Find where the given text appears and provide that cell's center as [x, y] coordinate. 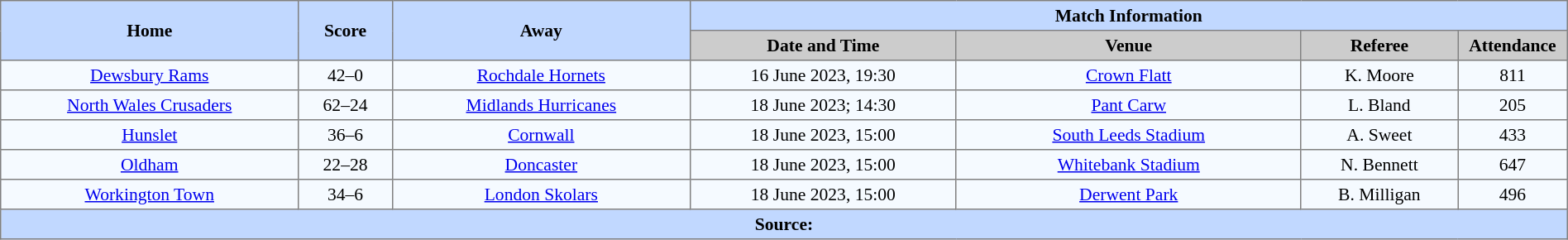
Oldham [150, 165]
22–28 [346, 165]
South Leeds Stadium [1128, 135]
Midlands Hurricanes [541, 105]
Workington Town [150, 194]
Venue [1128, 46]
A. Sweet [1379, 135]
34–6 [346, 194]
18 June 2023; 14:30 [823, 105]
Crown Flatt [1128, 75]
42–0 [346, 75]
Home [150, 31]
496 [1513, 194]
Attendance [1513, 46]
16 June 2023, 19:30 [823, 75]
Cornwall [541, 135]
B. Milligan [1379, 194]
36–6 [346, 135]
Whitebank Stadium [1128, 165]
Dewsbury Rams [150, 75]
205 [1513, 105]
647 [1513, 165]
Pant Carw [1128, 105]
Derwent Park [1128, 194]
Source: [784, 224]
Match Information [1128, 16]
London Skolars [541, 194]
Away [541, 31]
62–24 [346, 105]
Doncaster [541, 165]
Referee [1379, 46]
Date and Time [823, 46]
North Wales Crusaders [150, 105]
L. Bland [1379, 105]
N. Bennett [1379, 165]
811 [1513, 75]
Rochdale Hornets [541, 75]
K. Moore [1379, 75]
Score [346, 31]
433 [1513, 135]
Hunslet [150, 135]
